Search for the cell housing the specified text and yield its (x, y) center coordinate. 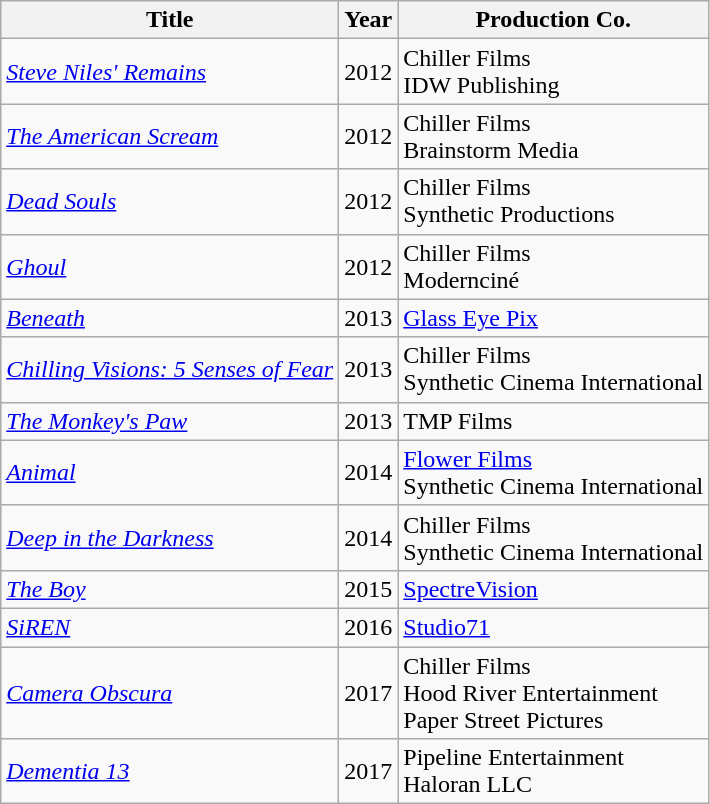
Year (368, 20)
The American Scream (170, 136)
Camera Obscura (170, 692)
Pipeline EntertainmentHaloran LLC (554, 772)
TMP Films (554, 421)
2016 (368, 627)
2015 (368, 589)
Chiller FilmsIDW Publishing (554, 72)
Chiller FilmsBrainstorm Media (554, 136)
SiREN (170, 627)
Chiller FilmsModernciné (554, 266)
Production Co. (554, 20)
Animal (170, 472)
Flower FilmsSynthetic Cinema International (554, 472)
Chilling Visions: 5 Senses of Fear (170, 370)
Ghoul (170, 266)
The Boy (170, 589)
Steve Niles' Remains (170, 72)
The Monkey's Paw (170, 421)
Chiller FilmsHood River EntertainmentPaper Street Pictures (554, 692)
Dead Souls (170, 202)
Chiller FilmsSynthetic Productions (554, 202)
Dementia 13 (170, 772)
Deep in the Darkness (170, 538)
SpectreVision (554, 589)
Studio71 (554, 627)
Glass Eye Pix (554, 318)
Title (170, 20)
Beneath (170, 318)
